Return the [X, Y] coordinate for the center point of the cell that contains the specified text.  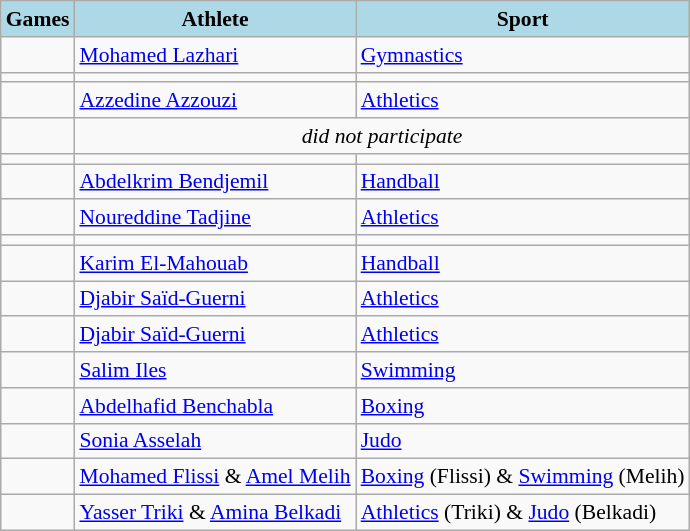
Mohamed Flissi & Amel Melih [214, 477]
Gymnastics [523, 55]
Abdelhafid Benchabla [214, 406]
Mohamed Lazhari [214, 55]
Abdelkrim Bendjemil [214, 182]
Games [38, 19]
Karim El-Mahouab [214, 263]
Swimming [523, 370]
Boxing [523, 406]
Judo [523, 441]
Salim Iles [214, 370]
Noureddine Tadjine [214, 218]
Athletics (Triki) & Judo (Belkadi) [523, 513]
Boxing (Flissi) & Swimming (Melih) [523, 477]
did not participate [382, 136]
Sport [523, 19]
Azzedine Azzouzi [214, 101]
Yasser Triki & Amina Belkadi [214, 513]
Sonia Asselah [214, 441]
Athlete [214, 19]
